Identify which cell holds the provided text, then report its [x, y] central coordinate. 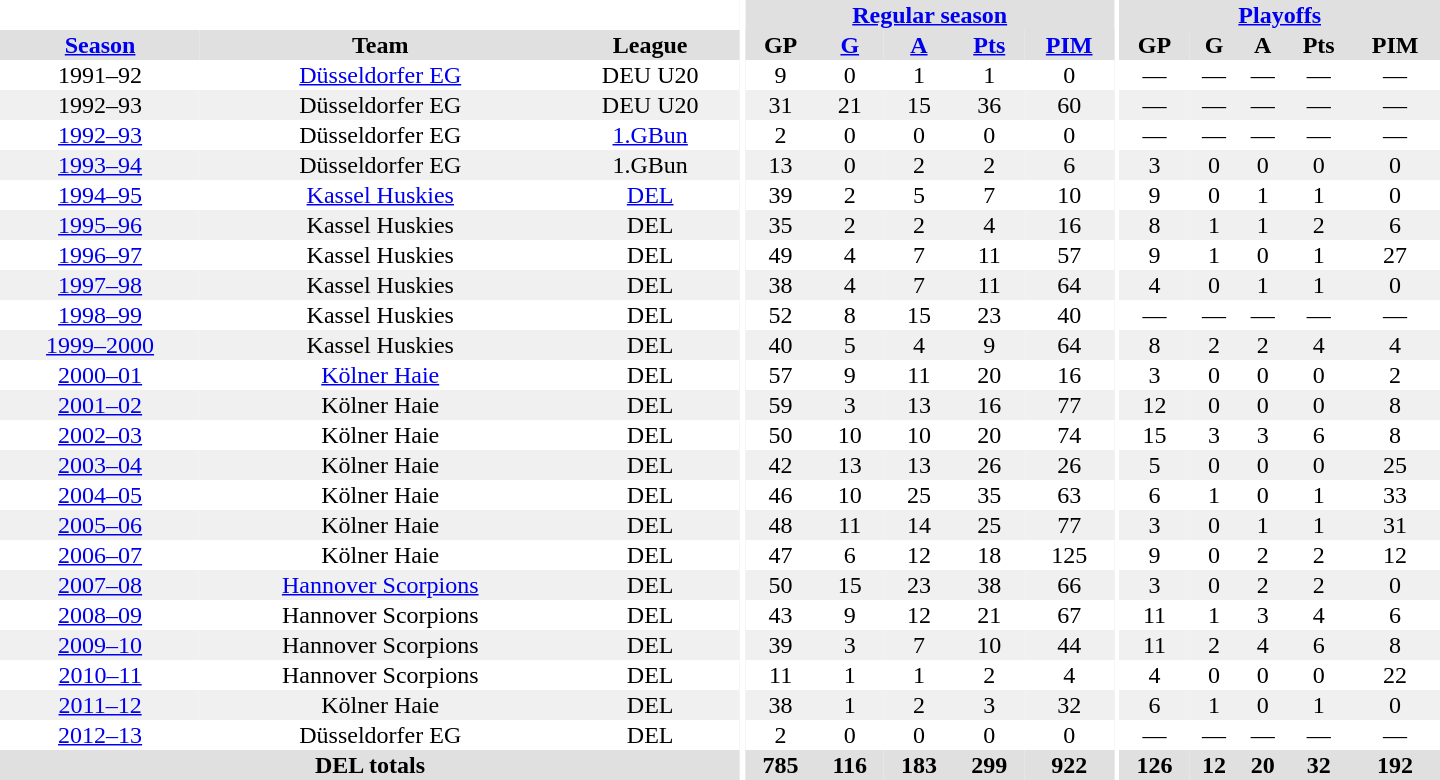
299 [989, 765]
27 [1395, 255]
2001–02 [100, 405]
66 [1069, 585]
2004–05 [100, 495]
59 [780, 405]
67 [1069, 615]
922 [1069, 765]
Season [100, 45]
2006–07 [100, 555]
52 [780, 315]
2010–11 [100, 675]
2005–06 [100, 525]
2002–03 [100, 435]
63 [1069, 495]
785 [780, 765]
2003–04 [100, 465]
14 [919, 525]
1993–94 [100, 165]
74 [1069, 435]
1995–96 [100, 225]
47 [780, 555]
192 [1395, 765]
2007–08 [100, 585]
1994–95 [100, 195]
183 [919, 765]
46 [780, 495]
48 [780, 525]
44 [1069, 645]
1991–92 [100, 75]
42 [780, 465]
DEL totals [370, 765]
2009–10 [100, 645]
2000–01 [100, 375]
League [650, 45]
43 [780, 615]
1996–97 [100, 255]
Team [380, 45]
116 [850, 765]
1998–99 [100, 315]
49 [780, 255]
Regular season [930, 15]
2012–13 [100, 735]
33 [1395, 495]
126 [1154, 765]
22 [1395, 675]
36 [989, 105]
125 [1069, 555]
1997–98 [100, 285]
1999–2000 [100, 345]
18 [989, 555]
2008–09 [100, 615]
Playoffs [1280, 15]
2011–12 [100, 705]
60 [1069, 105]
